Search for the cell housing the specified text and yield its [X, Y] center coordinate. 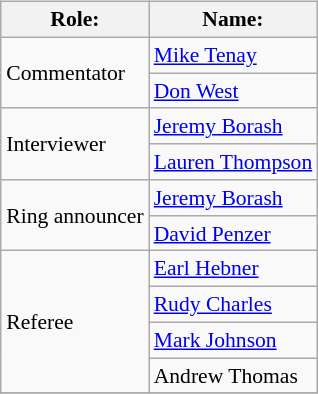
Name: [234, 20]
Role: [74, 20]
Commentator [74, 72]
Mark Johnson [234, 340]
Mike Tenay [234, 55]
Rudy Charles [234, 305]
Andrew Thomas [234, 376]
Earl Hebner [234, 269]
Referee [74, 322]
Ring announcer [74, 216]
David Penzer [234, 233]
Don West [234, 91]
Interviewer [74, 144]
Lauren Thompson [234, 162]
